Provide the [x, y] coordinate of the cell's center where the given text is located.  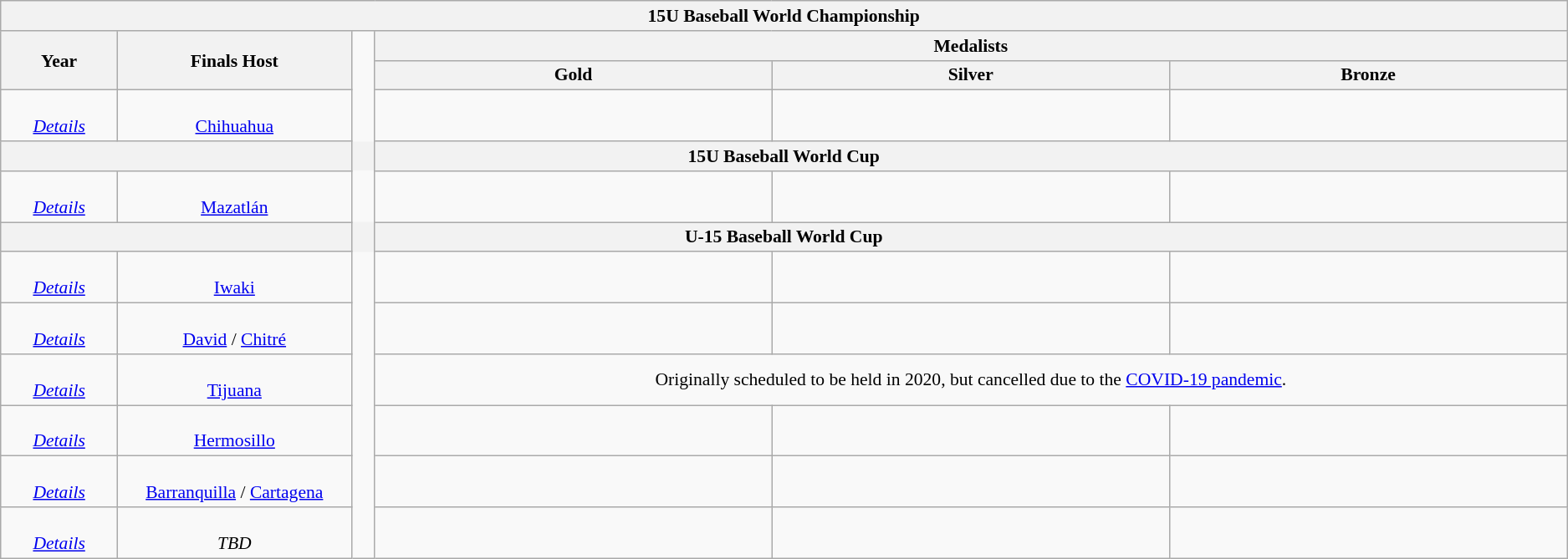
Gold [574, 75]
Barranquilla / Cartagena [235, 481]
Finals Host [235, 60]
Year [59, 60]
Iwaki [235, 277]
Mazatlán [235, 197]
Silver [970, 75]
Medalists [971, 46]
Tijuana [235, 379]
Bronze [1368, 75]
TBD [235, 533]
15U Baseball World Cup [784, 156]
15U Baseball World Championship [784, 16]
Originally scheduled to be held in 2020, but cancelled due to the COVID-19 pandemic. [971, 379]
Hermosillo [235, 431]
Chihuahua [235, 115]
U-15 Baseball World Cup [784, 237]
David / Chitré [235, 329]
